Output the (X, Y) coordinate of the center of the cell containing the given text.  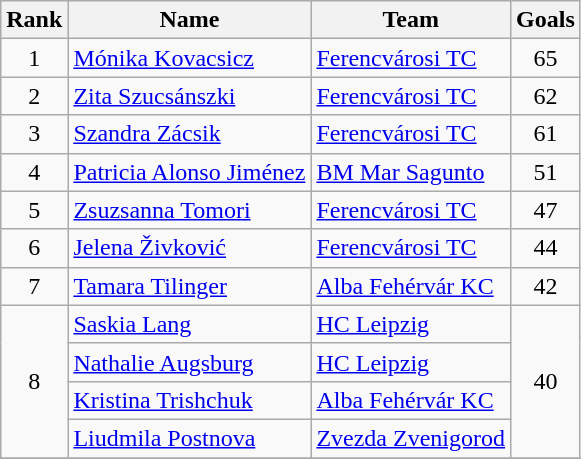
40 (546, 381)
47 (546, 210)
2 (34, 96)
Tamara Tilinger (190, 286)
Zvezda Zvenigorod (411, 438)
Liudmila Postnova (190, 438)
51 (546, 172)
Zita Szucsánszki (190, 96)
5 (34, 210)
7 (34, 286)
1 (34, 58)
Patricia Alonso Jiménez (190, 172)
44 (546, 248)
Team (411, 20)
3 (34, 134)
Rank (34, 20)
Nathalie Augsburg (190, 362)
Name (190, 20)
62 (546, 96)
4 (34, 172)
42 (546, 286)
Szandra Zácsik (190, 134)
BM Mar Sagunto (411, 172)
Saskia Lang (190, 324)
Jelena Živković (190, 248)
Goals (546, 20)
6 (34, 248)
Kristina Trishchuk (190, 400)
Zsuzsanna Tomori (190, 210)
8 (34, 381)
65 (546, 58)
Mónika Kovacsicz (190, 58)
61 (546, 134)
